Pinpoint the cell where the given text exists, returning its (X, Y) midpoint coordinate. 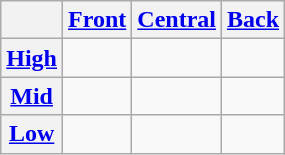
Central (177, 20)
Mid (32, 96)
Low (32, 134)
Front (98, 20)
High (32, 58)
Back (254, 20)
